For the text-containing cell, return its midpoint in (x, y) coordinate format. 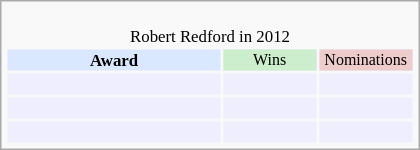
Award (114, 60)
Nominations (366, 60)
Wins (270, 60)
Robert Redford in 2012 (210, 28)
